From the cell containing the given text, extract its center point as [x, y] coordinate. 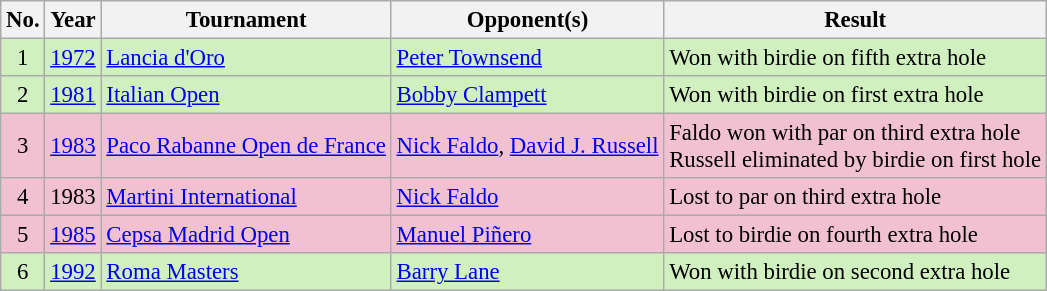
Tournament [246, 20]
Won with birdie on fifth extra hole [856, 58]
No. [23, 20]
Paco Rabanne Open de France [246, 146]
Manuel Piñero [528, 235]
1981 [73, 95]
Peter Townsend [528, 58]
Lost to birdie on fourth extra hole [856, 235]
Cepsa Madrid Open [246, 235]
Year [73, 20]
4 [23, 197]
Martini International [246, 197]
Nick Faldo [528, 197]
Nick Faldo, David J. Russell [528, 146]
Won with birdie on first extra hole [856, 95]
Lancia d'Oro [246, 58]
Faldo won with par on third extra holeRussell eliminated by birdie on first hole [856, 146]
Bobby Clampett [528, 95]
5 [23, 235]
Result [856, 20]
2 [23, 95]
1972 [73, 58]
Opponent(s) [528, 20]
Italian Open [246, 95]
1985 [73, 235]
Lost to par on third extra hole [856, 197]
1 [23, 58]
3 [23, 146]
